For the text-containing cell, return its midpoint in [x, y] coordinate format. 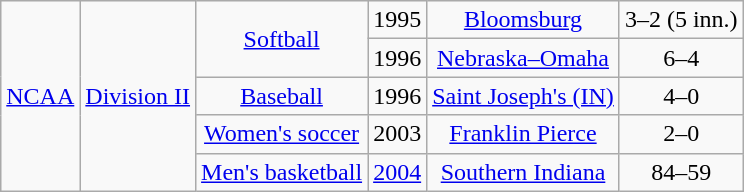
Franklin Pierce [524, 134]
Softball [282, 39]
2003 [398, 134]
Women's soccer [282, 134]
Division II [138, 96]
3–2 (5 inn.) [681, 20]
Baseball [282, 96]
4–0 [681, 96]
1995 [398, 20]
Nebraska–Omaha [524, 58]
2–0 [681, 134]
NCAA [40, 96]
2004 [398, 172]
Bloomsburg [524, 20]
84–59 [681, 172]
Men's basketball [282, 172]
6–4 [681, 58]
Saint Joseph's (IN) [524, 96]
Southern Indiana [524, 172]
